Extract the [x, y] coordinate from the center of the cell holding the provided text.  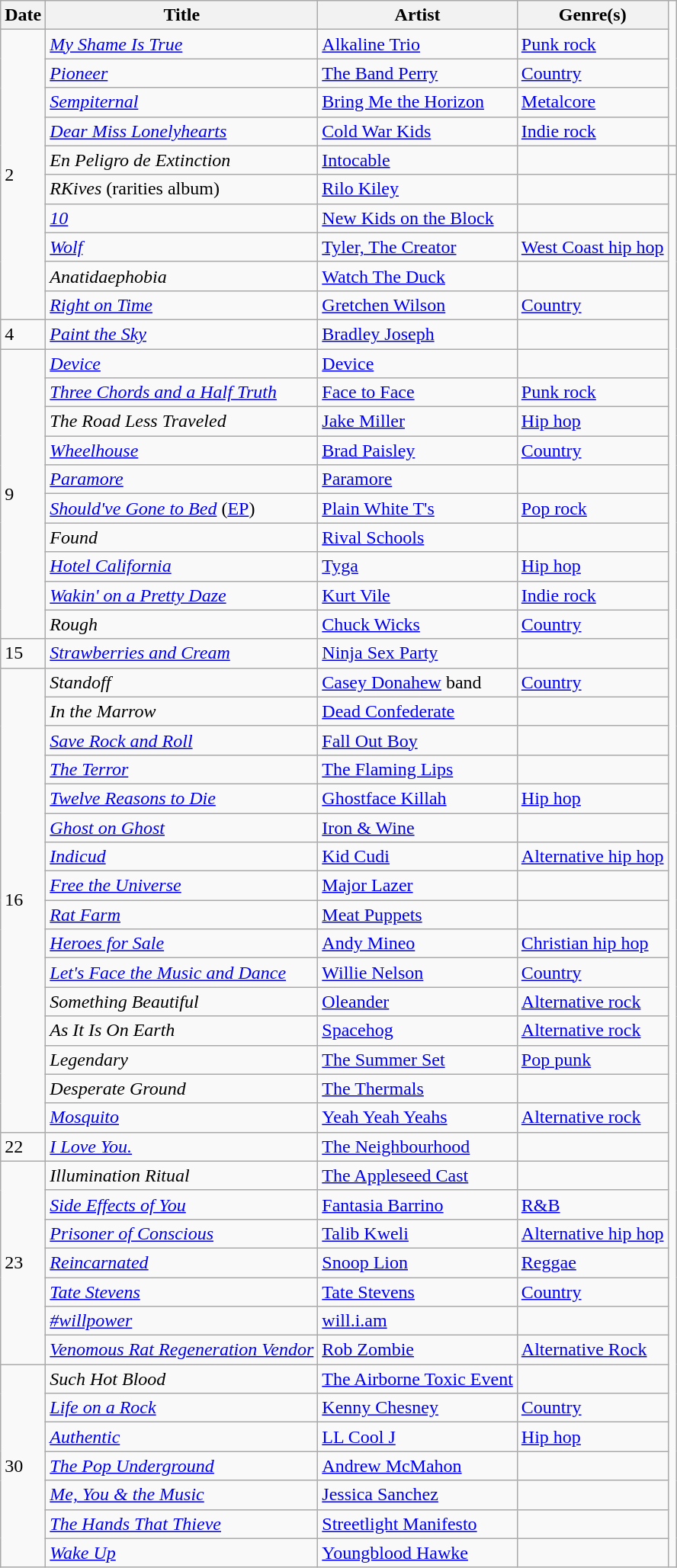
LL Cool J [418, 1437]
Me, You & the Music [181, 1495]
2 [23, 175]
Ninja Sex Party [418, 653]
Tyler, The Creator [418, 247]
Indicud [181, 857]
Cold War Kids [418, 131]
Title [181, 15]
Gretchen Wilson [418, 305]
23 [23, 1262]
Hotel California [181, 566]
15 [23, 653]
Desperate Ground [181, 1089]
Major Lazer [418, 886]
Oleander [418, 1002]
My Shame Is True [181, 44]
Strawberries and Cream [181, 653]
Rat Farm [181, 915]
Youngblood Hawke [418, 1553]
Such Hot Blood [181, 1379]
New Kids on the Block [418, 218]
Mosquito [181, 1117]
Fall Out Boy [418, 740]
Dear Miss Lonelyhearts [181, 131]
Face to Face [418, 393]
Reggae [592, 1262]
Twelve Reasons to Die [181, 798]
Should've Gone to Bed (EP) [181, 508]
Christian hip hop [592, 944]
Sempiternal [181, 102]
Dead Confederate [418, 711]
R&B [592, 1204]
Date [23, 15]
Side Effects of You [181, 1204]
Iron & Wine [418, 827]
The Road Less Traveled [181, 422]
The Airborne Toxic Event [418, 1379]
Pioneer [181, 73]
Jessica Sanchez [418, 1495]
Let's Face the Music and Dance [181, 973]
The Pop Underground [181, 1466]
Talib Kweli [418, 1233]
Plain White T's [418, 508]
9 [23, 494]
The Band Perry [418, 73]
Bradley Joseph [418, 334]
Life on a Rock [181, 1408]
Metalcore [592, 102]
The Hands That Thieve [181, 1524]
Illumination Ritual [181, 1175]
Watch The Duck [418, 276]
Kid Cudi [418, 857]
Alkaline Trio [418, 44]
Rob Zombie [418, 1350]
Artist [418, 15]
Reincarnated [181, 1262]
Prisoner of Conscious [181, 1233]
Genre(s) [592, 15]
22 [23, 1146]
In the Marrow [181, 711]
Venomous Rat Regeneration Vendor [181, 1350]
The Neighbourhood [418, 1146]
Wheelhouse [181, 451]
Alternative Rock [592, 1350]
Free the Universe [181, 886]
Andrew McMahon [418, 1466]
Authentic [181, 1437]
Snoop Lion [418, 1262]
Kurt Vile [418, 595]
will.i.am [418, 1321]
Pop punk [592, 1060]
10 [181, 218]
Brad Paisley [418, 451]
Chuck Wicks [418, 624]
Wakin' on a Pretty Daze [181, 595]
Legendary [181, 1060]
Spacehog [418, 1031]
En Peligro de Extinction [181, 160]
The Terror [181, 769]
Rilo Kiley [418, 189]
Fantasia Barrino [418, 1204]
West Coast hip hop [592, 247]
Meat Puppets [418, 915]
Heroes for Sale [181, 944]
As It Is On Earth [181, 1031]
Jake Miller [418, 422]
Paint the Sky [181, 334]
Tyga [418, 566]
Ghostface Killah [418, 798]
Right on Time [181, 305]
16 [23, 899]
Anatidaephobia [181, 276]
Rival Schools [418, 537]
Something Beautiful [181, 1002]
4 [23, 334]
I Love You. [181, 1146]
The Thermals [418, 1089]
Rough [181, 624]
Save Rock and Roll [181, 740]
Intocable [418, 160]
Standoff [181, 682]
RKives (rarities album) [181, 189]
The Summer Set [418, 1060]
Three Chords and a Half Truth [181, 393]
Willie Nelson [418, 973]
Yeah Yeah Yeahs [418, 1117]
30 [23, 1466]
Andy Mineo [418, 944]
Kenny Chesney [418, 1408]
Pop rock [592, 508]
Found [181, 537]
The Appleseed Cast [418, 1175]
Casey Donahew band [418, 682]
Ghost on Ghost [181, 827]
Bring Me the Horizon [418, 102]
The Flaming Lips [418, 769]
Wolf [181, 247]
Streetlight Manifesto [418, 1524]
#willpower [181, 1321]
Wake Up [181, 1553]
